Determine the [X, Y] coordinate at the center of the cell enclosing the given text.  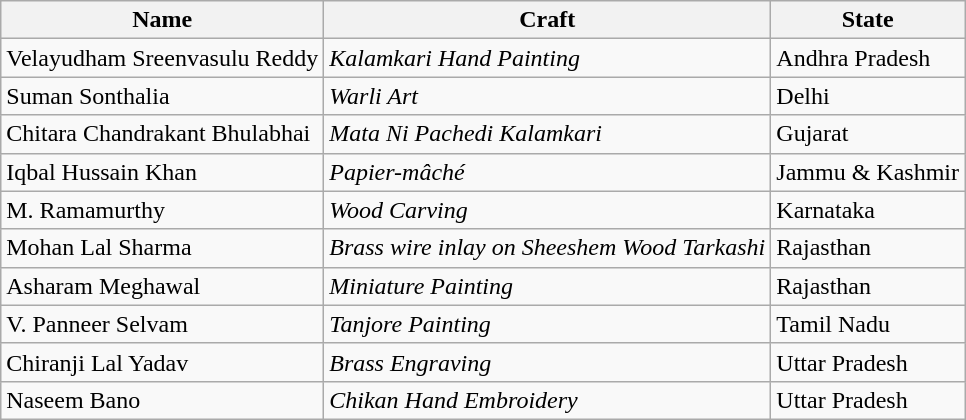
Miniature Painting [548, 286]
Delhi [868, 96]
Craft [548, 20]
Chikan Hand Embroidery [548, 400]
Mohan Lal Sharma [162, 248]
Karnataka [868, 210]
Iqbal Hussain Khan [162, 172]
State [868, 20]
Jammu & Kashmir [868, 172]
Brass wire inlay on Sheeshem Wood Tarkashi [548, 248]
Gujarat [868, 134]
Warli Art [548, 96]
Velayudham Sreenvasulu Reddy [162, 58]
Suman Sonthalia [162, 96]
Asharam Meghawal [162, 286]
Mata Ni Pachedi Kalamkari [548, 134]
Wood Carving [548, 210]
Tanjore Painting [548, 324]
M. Ramamurthy [162, 210]
Brass Engraving [548, 362]
Name [162, 20]
Papier-mâché [548, 172]
Chiranji Lal Yadav [162, 362]
Andhra Pradesh [868, 58]
Naseem Bano [162, 400]
Tamil Nadu [868, 324]
Kalamkari Hand Painting [548, 58]
Chitara Chandrakant Bhulabhai [162, 134]
V. Panneer Selvam [162, 324]
